Detect which cell encompasses the target text, then output its (x, y) center coordinate. 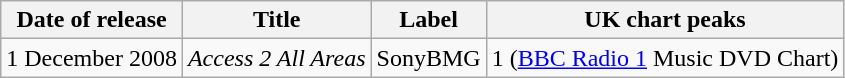
Label (428, 20)
1 December 2008 (92, 58)
SonyBMG (428, 58)
Date of release (92, 20)
1 (BBC Radio 1 Music DVD Chart) (665, 58)
UK chart peaks (665, 20)
Title (276, 20)
Access 2 All Areas (276, 58)
